Return [X, Y] of the center of cell containing provided text 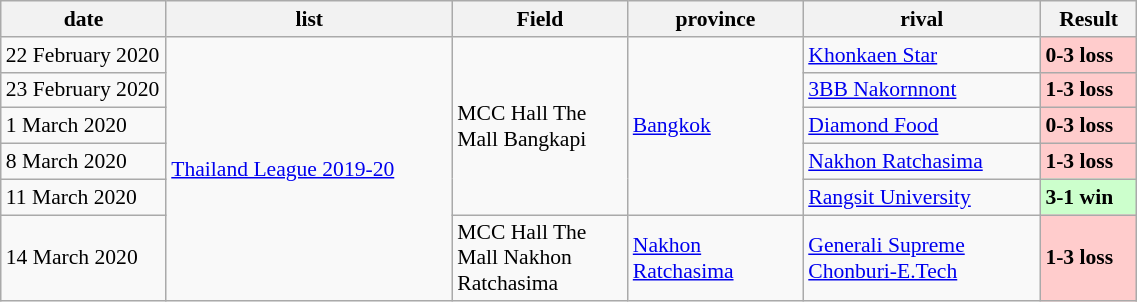
MCC Hall The Mall Nakhon Ratchasima [540, 258]
Thailand League 2019-20 [309, 170]
list [309, 19]
rival [922, 19]
Diamond Food [922, 126]
MCC Hall The Mall Bangkapi [540, 126]
1 March 2020 [84, 126]
22 February 2020 [84, 55]
Generali Supreme Chonburi-E.Tech [922, 258]
Bangkok [716, 126]
Field [540, 19]
date [84, 19]
3BB Nakornnont [922, 90]
23 February 2020 [84, 90]
Rangsit University [922, 197]
11 March 2020 [84, 197]
3-1 win [1088, 197]
8 March 2020 [84, 162]
province [716, 19]
14 March 2020 [84, 258]
Khonkaen Star [922, 55]
Result [1088, 19]
